Pinpoint the cell where the given text exists, returning its [x, y] midpoint coordinate. 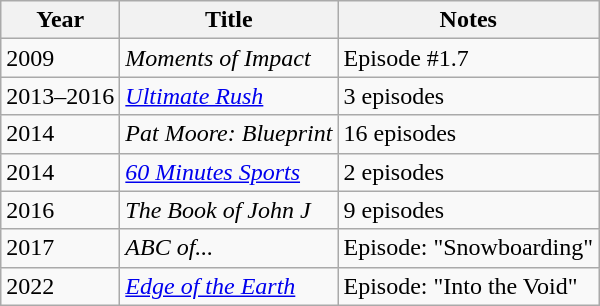
Title [229, 20]
Year [60, 20]
9 episodes [468, 210]
3 episodes [468, 96]
2017 [60, 248]
60 Minutes Sports [229, 172]
16 episodes [468, 134]
2009 [60, 58]
Episode #1.7 [468, 58]
2013–2016 [60, 96]
2 episodes [468, 172]
Ultimate Rush [229, 96]
Episode: "Snowboarding" [468, 248]
2022 [60, 286]
Moments of Impact [229, 58]
ABC of... [229, 248]
Notes [468, 20]
Edge of the Earth [229, 286]
Episode: "Into the Void" [468, 286]
Pat Moore: Blueprint [229, 134]
2016 [60, 210]
The Book of John J [229, 210]
